Provide the (x, y) coordinate of the cell's center where the given text is located.  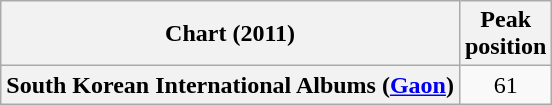
61 (505, 85)
South Korean International Albums (Gaon) (230, 85)
Chart (2011) (230, 34)
Peakposition (505, 34)
